Output the (x, y) coordinate of the center of the cell containing the given text.  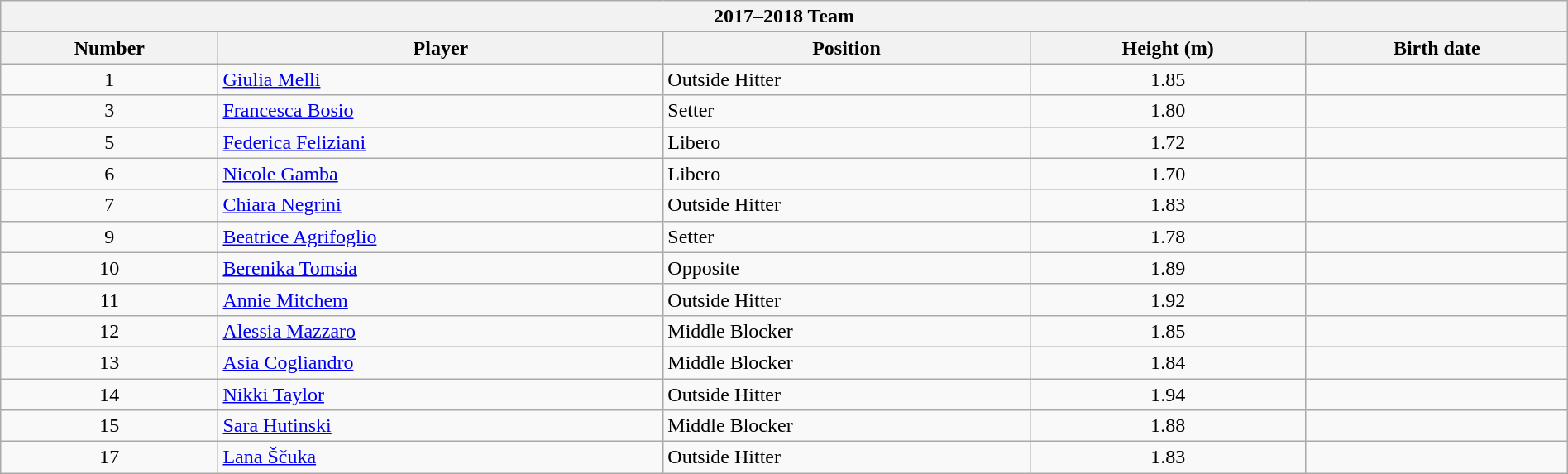
17 (109, 457)
Berenika Tomsia (441, 268)
14 (109, 395)
2017–2018 Team (784, 17)
15 (109, 426)
6 (109, 174)
Player (441, 48)
1.70 (1168, 174)
Position (847, 48)
1.80 (1168, 111)
Opposite (847, 268)
11 (109, 299)
1.72 (1168, 142)
Sara Hutinski (441, 426)
Francesca Bosio (441, 111)
1.94 (1168, 395)
Height (m) (1168, 48)
7 (109, 205)
Giulia Melli (441, 79)
Number (109, 48)
Lana Ščuka (441, 457)
13 (109, 362)
Asia Cogliandro (441, 362)
1.89 (1168, 268)
1 (109, 79)
Nicole Gamba (441, 174)
10 (109, 268)
Alessia Mazzaro (441, 331)
Beatrice Agrifoglio (441, 237)
1.92 (1168, 299)
Chiara Negrini (441, 205)
1.78 (1168, 237)
Birth date (1437, 48)
Annie Mitchem (441, 299)
Nikki Taylor (441, 395)
9 (109, 237)
5 (109, 142)
3 (109, 111)
Federica Feliziani (441, 142)
12 (109, 331)
1.88 (1168, 426)
1.84 (1168, 362)
